Identify which cell holds the provided text, then report its (x, y) central coordinate. 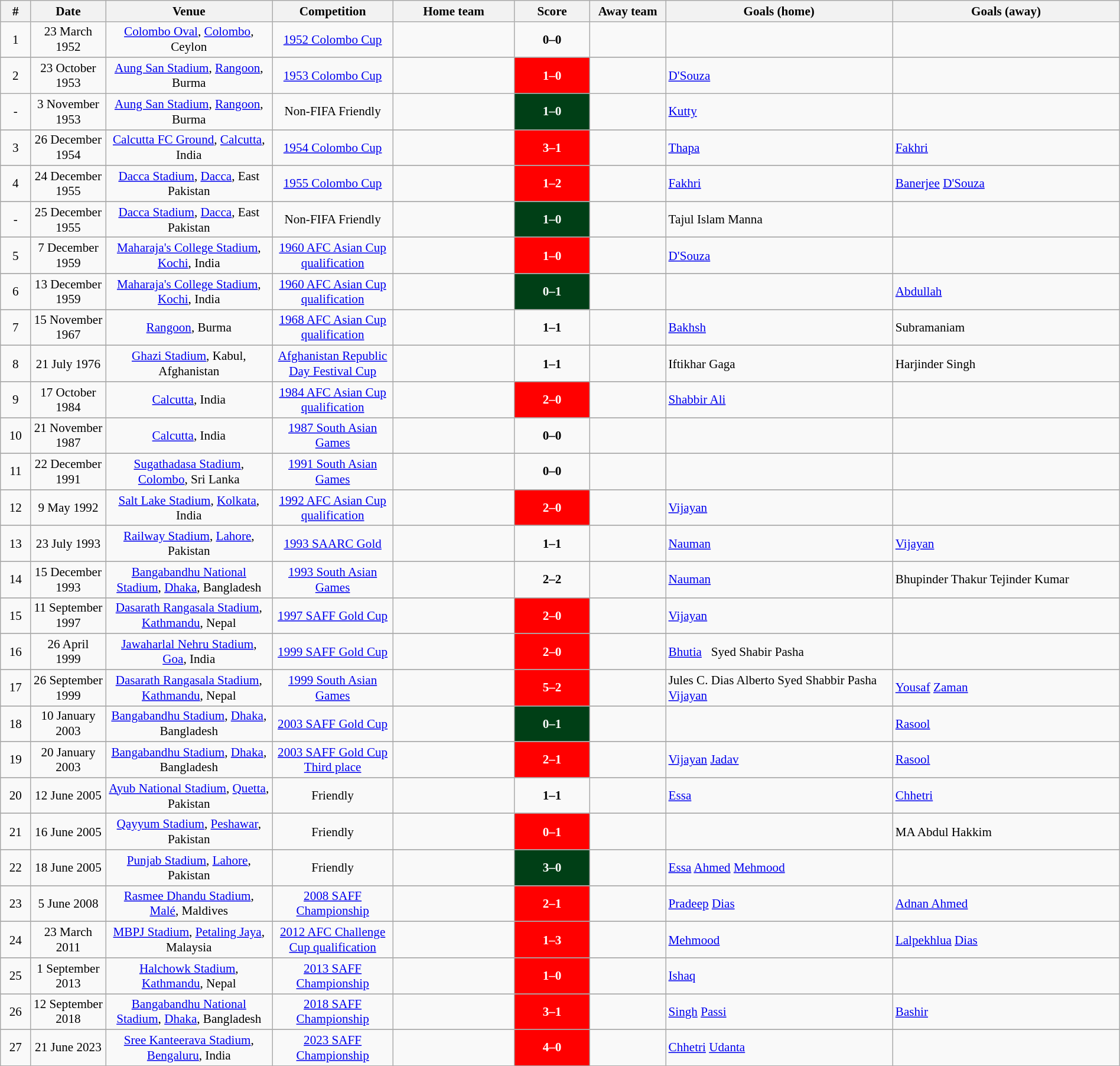
26 April 1999 (69, 651)
12 September 2018 (69, 1012)
Harjinder Singh (1006, 364)
Goals (home) (779, 11)
Kutty (779, 111)
Bakhsh (779, 327)
21 July 1976 (69, 364)
Ayub National Stadium, Quetta, Pakistan (189, 795)
Iftikhar Gaga (779, 364)
2003 SAFF Gold Cup (333, 723)
18 (15, 723)
1999 SAFF Gold Cup (333, 651)
10 (15, 436)
1953 Colombo Cup (333, 76)
Bhupinder Thakur Tejinder Kumar (1006, 579)
1993 SAARC Gold (333, 544)
25 (15, 976)
23 March 1952 (69, 39)
Essa (779, 795)
Rangoon, Burma (189, 327)
Chhetri Udanta (779, 1048)
12 June 2005 (69, 795)
21 June 2023 (69, 1048)
1 September 2013 (69, 976)
7 (15, 327)
15 December 1993 (69, 579)
Away team (628, 11)
11 September 1997 (69, 616)
Yousaf Zaman (1006, 688)
Bhutia Syed Shabir Pasha (779, 651)
Salt Lake Stadium, Kolkata, India (189, 507)
22 (15, 867)
4–0 (552, 1048)
Chhetri (1006, 795)
2 (15, 76)
2012 AFC Challenge Cup qualification (333, 940)
2008 SAFF Championship (333, 904)
4 (15, 183)
10 January 2003 (69, 723)
# (15, 11)
1968 AFC Asian Cup qualification (333, 327)
Abdullah (1006, 292)
Colombo Oval, Colombo, Ceylon (189, 39)
22 December 1991 (69, 472)
2018 SAFF Championship (333, 1012)
1997 SAFF Gold Cup (333, 616)
18 June 2005 (69, 867)
20 (15, 795)
Punjab Stadium, Lahore, Pakistan (189, 867)
23 (15, 904)
Essa Ahmed Mehmood (779, 867)
1984 AFC Asian Cup qualification (333, 399)
Adnan Ahmed (1006, 904)
8 (15, 364)
14 (15, 579)
Ishaq (779, 976)
13 (15, 544)
Jules C. Dias Alberto Syed Shabbir Pasha Vijayan (779, 688)
1–2 (552, 183)
Halchowk Stadium, Kathmandu, Nepal (189, 976)
2003 SAFF Gold Cup Third place (333, 760)
Railway Stadium, Lahore, Pakistan (189, 544)
1991 South Asian Games (333, 472)
19 (15, 760)
26 (15, 1012)
Competition (333, 11)
15 November 1967 (69, 327)
1955 Colombo Cup (333, 183)
12 (15, 507)
23 July 1993 (69, 544)
Goals (away) (1006, 11)
Rasmee Dhandu Stadium, Malé, Maldives (189, 904)
Bashir (1006, 1012)
Venue (189, 11)
17 (15, 688)
7 December 1959 (69, 255)
Calcutta FC Ground, Calcutta, India (189, 148)
Subramaniam (1006, 327)
25 December 1955 (69, 220)
9 May 1992 (69, 507)
Ghazi Stadium, Kabul, Afghanistan (189, 364)
13 December 1959 (69, 292)
3–0 (552, 867)
16 June 2005 (69, 832)
Tajul Islam Manna (779, 220)
24 (15, 940)
1952 Colombo Cup (333, 39)
3 (15, 148)
1 (15, 39)
26 December 1954 (69, 148)
MBPJ Stadium, Petaling Jaya, Malaysia (189, 940)
Sree Kanteerava Stadium, Bengaluru, India (189, 1048)
5 June 2008 (69, 904)
3 November 1953 (69, 111)
21 November 1987 (69, 436)
1993 South Asian Games (333, 579)
5–2 (552, 688)
Sugathadasa Stadium, Colombo, Sri Lanka (189, 472)
Mehmood (779, 940)
27 (15, 1048)
23 March 2011 (69, 940)
Shabbir Ali (779, 399)
9 (15, 399)
2–2 (552, 579)
MA Abdul Hakkim (1006, 832)
21 (15, 832)
Banerjee D'Souza (1006, 183)
1992 AFC Asian Cup qualification (333, 507)
11 (15, 472)
Singh Passi (779, 1012)
Afghanistan Republic Day Festival Cup (333, 364)
20 January 2003 (69, 760)
Score (552, 11)
Jawaharlal Nehru Stadium, Goa, India (189, 651)
Home team (454, 11)
Lalpekhlua Dias (1006, 940)
15 (15, 616)
5 (15, 255)
23 October 1953 (69, 76)
1–3 (552, 940)
16 (15, 651)
24 December 1955 (69, 183)
17 October 1984 (69, 399)
2013 SAFF Championship (333, 976)
Vijayan Jadav (779, 760)
Qayyum Stadium, Peshawar, Pakistan (189, 832)
26 September 1999 (69, 688)
Date (69, 11)
1954 Colombo Cup (333, 148)
2023 SAFF Championship (333, 1048)
Thapa (779, 148)
1999 South Asian Games (333, 688)
Pradeep Dias (779, 904)
1987 South Asian Games (333, 436)
6 (15, 292)
